For the text-containing cell, return its midpoint in (x, y) coordinate format. 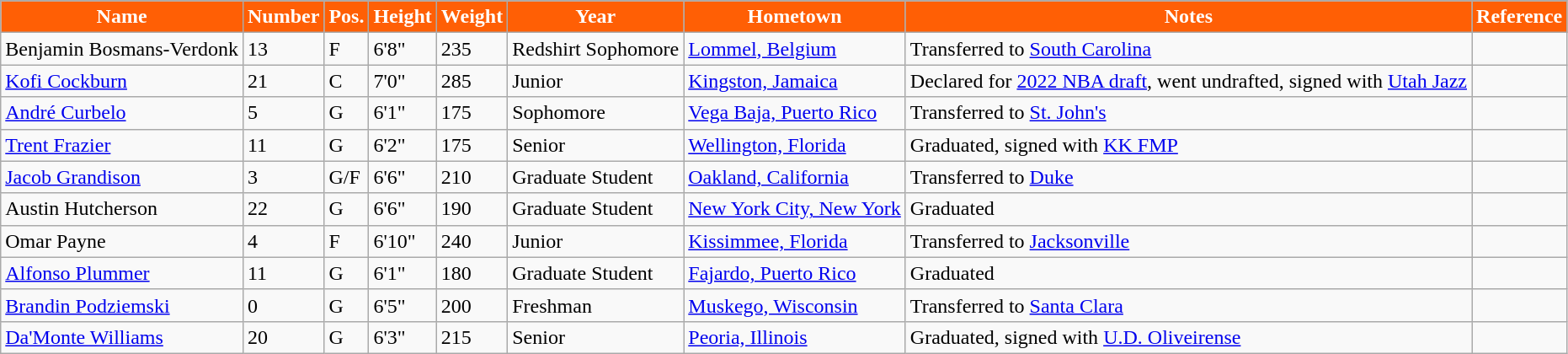
Transferred to South Carolina (1188, 49)
Graduated, signed with KK FMP (1188, 145)
20 (283, 337)
6'5" (403, 305)
Freshman (596, 305)
Kissimmee, Florida (795, 241)
Redshirt Sophomore (596, 49)
Number (283, 17)
Peoria, Illinois (795, 337)
Kofi Cockburn (122, 81)
Name (122, 17)
Weight (472, 17)
190 (472, 209)
André Curbelo (122, 113)
Pos. (347, 17)
Wellington, Florida (795, 145)
Jacob Grandison (122, 177)
4 (283, 241)
285 (472, 81)
Austin Hutcherson (122, 209)
Muskego, Wisconsin (795, 305)
210 (472, 177)
Vega Baja, Puerto Rico (795, 113)
Trent Frazier (122, 145)
Da'Monte Williams (122, 337)
C (347, 81)
Omar Payne (122, 241)
Oakland, California (795, 177)
21 (283, 81)
Benjamin Bosmans-Verdonk (122, 49)
6'8" (403, 49)
Kingston, Jamaica (795, 81)
22 (283, 209)
Sophomore (596, 113)
Graduated, signed with U.D. Oliveirense (1188, 337)
215 (472, 337)
G/F (347, 177)
200 (472, 305)
Hometown (795, 17)
Transferred to St. John's (1188, 113)
Year (596, 17)
235 (472, 49)
Brandin Podziemski (122, 305)
6'3" (403, 337)
13 (283, 49)
Fajardo, Puerto Rico (795, 273)
Alfonso Plummer (122, 273)
Transferred to Santa Clara (1188, 305)
New York City, New York (795, 209)
240 (472, 241)
6'2" (403, 145)
Height (403, 17)
Notes (1188, 17)
Transferred to Duke (1188, 177)
180 (472, 273)
Transferred to Jacksonville (1188, 241)
Lommel, Belgium (795, 49)
5 (283, 113)
6'10" (403, 241)
3 (283, 177)
Declared for 2022 NBA draft, went undrafted, signed with Utah Jazz (1188, 81)
0 (283, 305)
7'0" (403, 81)
Reference (1519, 17)
